For the text-containing cell, return its midpoint in (x, y) coordinate format. 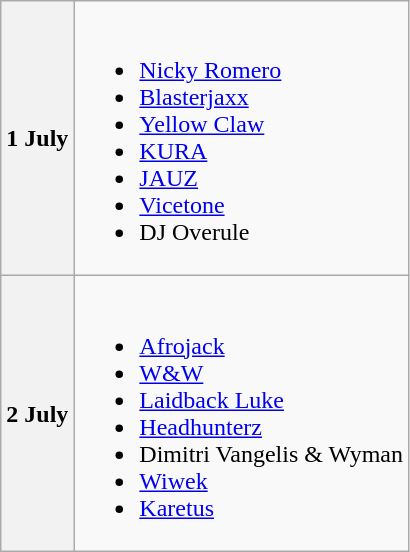
1 July (38, 138)
Nicky RomeroBlasterjaxxYellow ClawKURAJAUZVicetoneDJ Overule (242, 138)
2 July (38, 414)
AfrojackW&WLaidback LukeHeadhunterzDimitri Vangelis & WymanWiwekKaretus (242, 414)
